From the cell containing the given text, extract its center point as (x, y) coordinate. 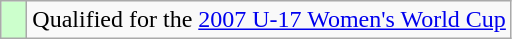
Qualified for the 2007 U-17 Women's World Cup (270, 20)
